Identify which cell holds the provided text, then report its (X, Y) central coordinate. 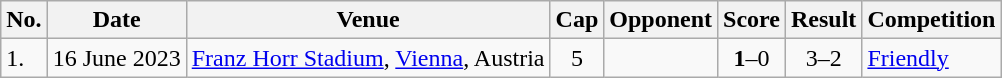
Score (752, 20)
Venue (368, 20)
3–2 (823, 58)
Result (823, 20)
Franz Horr Stadium, Vienna, Austria (368, 58)
No. (24, 20)
Competition (932, 20)
1. (24, 58)
1–0 (752, 58)
Cap (577, 20)
16 June 2023 (116, 58)
Friendly (932, 58)
Opponent (661, 20)
Date (116, 20)
5 (577, 58)
